Extract the [x, y] coordinate from the center of the cell holding the provided text.  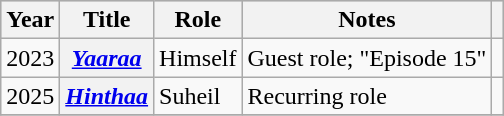
Role [198, 20]
Hinthaa [107, 96]
Guest role; "Episode 15" [367, 58]
2025 [30, 96]
Notes [367, 20]
2023 [30, 58]
Recurring role [367, 96]
Suheil [198, 96]
Title [107, 20]
Himself [198, 58]
Yaaraa [107, 58]
Year [30, 20]
